For the text-containing cell, return its midpoint in [X, Y] coordinate format. 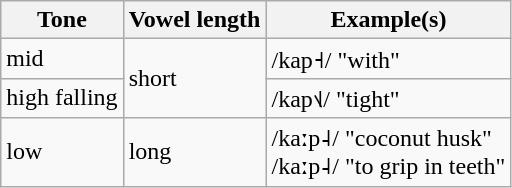
high falling [62, 98]
/kap˧/ "with" [388, 59]
/kap˦˩/ "tight" [388, 98]
mid [62, 59]
long [194, 152]
Vowel length [194, 20]
/kaːp˨/ "coconut husk"/kaːp˨/ "to grip in teeth" [388, 152]
low [62, 152]
Tone [62, 20]
short [194, 78]
Example(s) [388, 20]
